Return the [x, y] coordinate for the center point of the cell that contains the specified text.  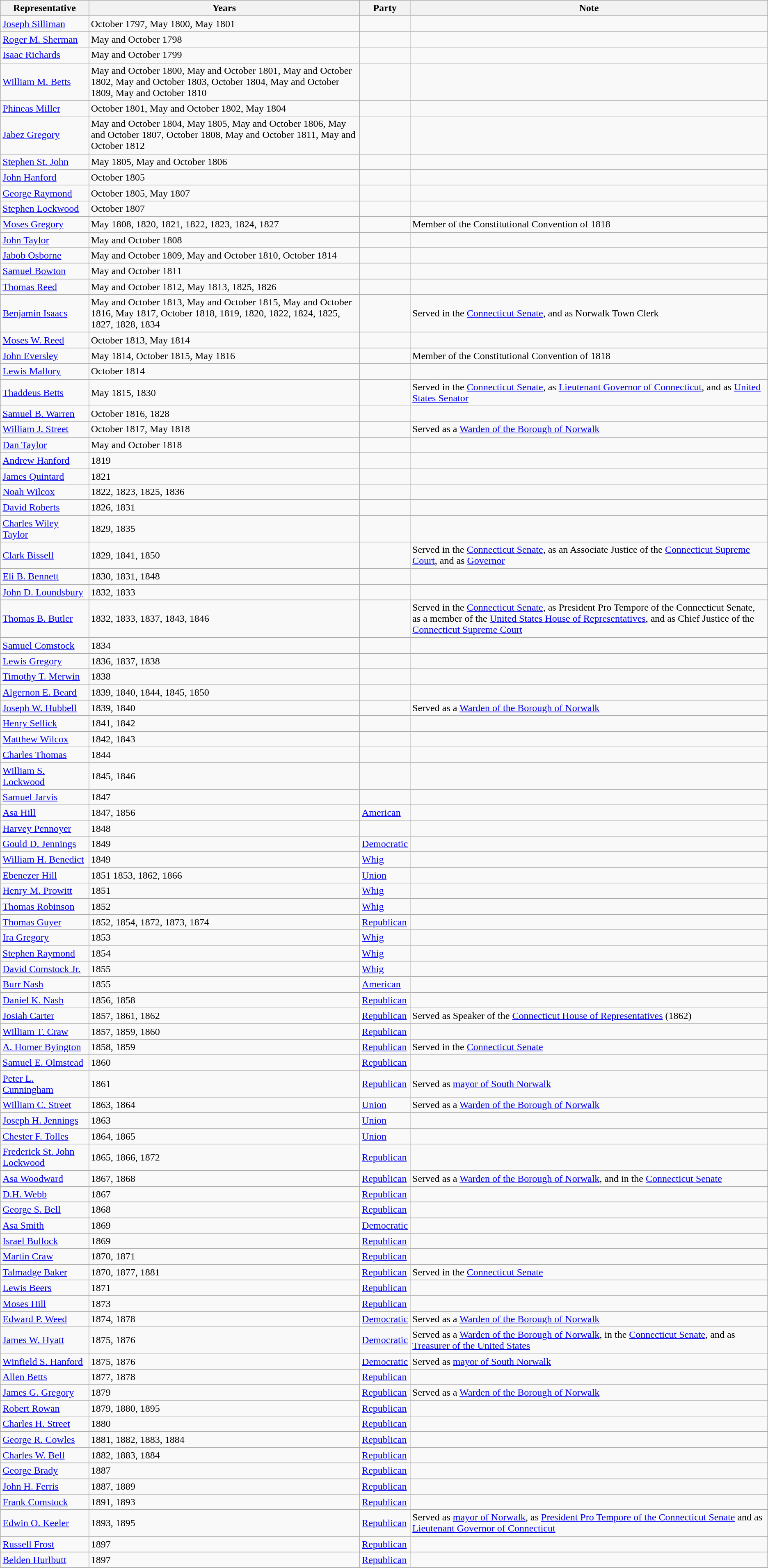
May and October 1808 [224, 240]
1841, 1842 [224, 723]
Lewis Beers [44, 1288]
Algernon E. Beard [44, 692]
1864, 1865 [224, 1136]
George Raymond [44, 193]
1860 [224, 1062]
Lewis Gregory [44, 661]
October 1816, 1828 [224, 414]
Talmadge Baker [44, 1272]
David Roberts [44, 507]
1844 [224, 755]
1880 [224, 1424]
1829, 1835 [224, 529]
1893, 1895 [224, 1523]
1863, 1864 [224, 1105]
William T. Craw [44, 1031]
Josiah Carter [44, 1016]
1877, 1878 [224, 1377]
1851 [224, 891]
Party [385, 8]
Jabez Gregory [44, 135]
Thomas Reed [44, 287]
Robert Rowan [44, 1408]
Chester F. Tolles [44, 1136]
William C. Street [44, 1105]
Jabob Osborne [44, 256]
Samuel B. Warren [44, 414]
Frederick St. John Lockwood [44, 1157]
October 1807 [224, 208]
John D. Loundsbury [44, 592]
Peter L. Cunningham [44, 1083]
John Hanford [44, 177]
1857, 1859, 1860 [224, 1031]
William S. Lockwood [44, 776]
1832, 1833, 1837, 1843, 1846 [224, 619]
1882, 1883, 1884 [224, 1455]
Note [589, 8]
Henry M. Prowitt [44, 891]
Served in the Connecticut Senate, and as Norwalk Town Clerk [589, 314]
Israel Bullock [44, 1241]
Thomas Robinson [44, 906]
Burr Nash [44, 984]
Edward P. Weed [44, 1319]
May and October 1813, May and October 1815, May and October 1816, May 1817, October 1818, 1819, 1820, 1822, 1824, 1825, 1827, 1828, 1834 [224, 314]
Winfield S. Hanford [44, 1361]
Joseph W. Hubbell [44, 708]
1821 [224, 476]
1826, 1831 [224, 507]
1881, 1882, 1883, 1884 [224, 1440]
Allen Betts [44, 1377]
Noah Wilcox [44, 492]
Eli B. Bennett [44, 577]
Ira Gregory [44, 938]
October 1814 [224, 371]
George Brady [44, 1471]
Henry Sellick [44, 723]
1851 1853, 1862, 1866 [224, 875]
May 1815, 1830 [224, 392]
May and October 1812, May 1813, 1825, 1826 [224, 287]
May 1805, May and October 1806 [224, 162]
Phineas Miller [44, 108]
1870, 1877, 1881 [224, 1272]
1852 [224, 906]
Years [224, 8]
1819 [224, 460]
1847, 1856 [224, 813]
Frank Comstock [44, 1502]
1838 [224, 677]
1822, 1823, 1825, 1836 [224, 492]
1853 [224, 938]
Gould D. Jennings [44, 844]
Samuel Comstock [44, 646]
Matthew Wilcox [44, 739]
1867 [224, 1194]
Dan Taylor [44, 445]
Asa Woodward [44, 1179]
James G. Gregory [44, 1393]
James Quintard [44, 476]
Joseph Silliman [44, 24]
William M. Betts [44, 82]
1836, 1837, 1838 [224, 661]
1830, 1831, 1848 [224, 577]
1832, 1833 [224, 592]
A. Homer Byington [44, 1047]
May and October 1799 [224, 55]
Samuel Bowton [44, 271]
Representative [44, 8]
Served as Speaker of the Connecticut House of Representatives (1862) [589, 1016]
1887, 1889 [224, 1486]
October 1805 [224, 177]
October 1797, May 1800, May 1801 [224, 24]
October 1805, May 1807 [224, 193]
May 1814, October 1815, May 1816 [224, 356]
1870, 1871 [224, 1257]
Asa Smith [44, 1225]
May and October 1811 [224, 271]
1867, 1868 [224, 1179]
1871 [224, 1288]
Charles W. Bell [44, 1455]
1829, 1841, 1850 [224, 556]
George S. Bell [44, 1210]
George R. Cowles [44, 1440]
May and October 1809, May and October 1810, October 1814 [224, 256]
1845, 1846 [224, 776]
1839, 1840, 1844, 1845, 1850 [224, 692]
John Taylor [44, 240]
1891, 1893 [224, 1502]
Moses W. Reed [44, 340]
1863 [224, 1121]
May and October 1798 [224, 39]
1873 [224, 1303]
Charles Wiley Taylor [44, 529]
Served as mayor of Norwalk, as President Pro Tempore of the Connecticut Senate and as Lieutenant Governor of Connecticut [589, 1523]
Harvey Pennoyer [44, 829]
1856, 1858 [224, 1000]
1847 [224, 797]
May and October 1804, May 1805, May and October 1806, May and October 1807, October 1808, May and October 1811, May and October 1812 [224, 135]
1865, 1866, 1872 [224, 1157]
Daniel K. Nash [44, 1000]
Andrew Hanford [44, 460]
Belden Hurlbutt [44, 1560]
1861 [224, 1083]
D.H. Webb [44, 1194]
October 1817, May 1818 [224, 429]
Stephen Raymond [44, 953]
Isaac Richards [44, 55]
Roger M. Sherman [44, 39]
Edwin O. Keeler [44, 1523]
Thaddeus Betts [44, 392]
1848 [224, 829]
Clark Bissell [44, 556]
May and October 1800, May and October 1801, May and October 1802, May and October 1803, October 1804, May and October 1809, May and October 1810 [224, 82]
Thomas Guyer [44, 922]
Lewis Mallory [44, 371]
May 1808, 1820, 1821, 1822, 1823, 1824, 1827 [224, 224]
Served in the Connecticut Senate, as Lieutenant Governor of Connecticut, and as United States Senator [589, 392]
Served as a Warden of the Borough of Norwalk, and in the Connecticut Senate [589, 1179]
1879, 1880, 1895 [224, 1408]
1874, 1878 [224, 1319]
David Comstock Jr. [44, 969]
William J. Street [44, 429]
1852, 1854, 1872, 1873, 1874 [224, 922]
Moses Hill [44, 1303]
Asa Hill [44, 813]
Joseph H. Jennings [44, 1121]
Thomas B. Butler [44, 619]
1858, 1859 [224, 1047]
1868 [224, 1210]
Russell Frost [44, 1544]
Charles H. Street [44, 1424]
William H. Benedict [44, 860]
Samuel Jarvis [44, 797]
1842, 1843 [224, 739]
Martin Craw [44, 1257]
Timothy T. Merwin [44, 677]
1887 [224, 1471]
Stephen Lockwood [44, 208]
Stephen St. John [44, 162]
John Eversley [44, 356]
October 1813, May 1814 [224, 340]
Ebenezer Hill [44, 875]
1834 [224, 646]
Served in the Connecticut Senate, as an Associate Justice of the Connecticut Supreme Court, and as Governor [589, 556]
Moses Gregory [44, 224]
May and October 1818 [224, 445]
1854 [224, 953]
James W. Hyatt [44, 1340]
1839, 1840 [224, 708]
Served as a Warden of the Borough of Norwalk, in the Connecticut Senate, and as Treasurer of the United States [589, 1340]
Benjamin Isaacs [44, 314]
1857, 1861, 1862 [224, 1016]
1879 [224, 1393]
John H. Ferris [44, 1486]
Samuel E. Olmstead [44, 1062]
October 1801, May and October 1802, May 1804 [224, 108]
Charles Thomas [44, 755]
